Locate the cell with the specified text and output its [X, Y] center coordinate. 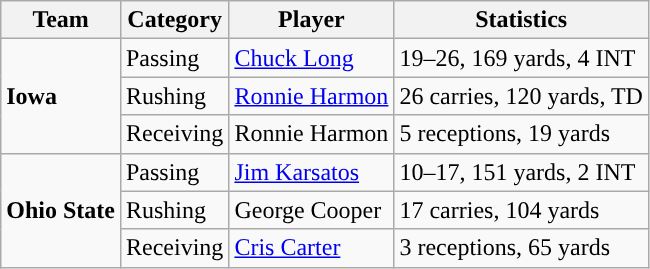
Statistics [522, 20]
17 carries, 104 yards [522, 210]
Team [61, 20]
3 receptions, 65 yards [522, 248]
Chuck Long [312, 58]
Ohio State [61, 210]
Iowa [61, 96]
26 carries, 120 yards, TD [522, 96]
George Cooper [312, 210]
10–17, 151 yards, 2 INT [522, 172]
Category [174, 20]
Jim Karsatos [312, 172]
5 receptions, 19 yards [522, 134]
Cris Carter [312, 248]
Player [312, 20]
19–26, 169 yards, 4 INT [522, 58]
